Provide the [X, Y] coordinate of the cell's center where the given text is located.  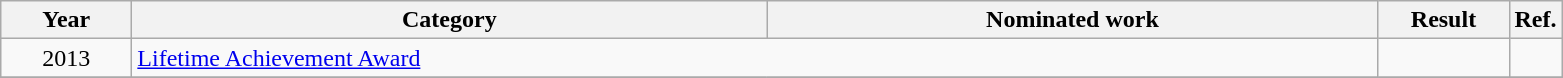
Lifetime Achievement Award [755, 58]
Year [66, 20]
Category [450, 20]
2013 [66, 58]
Ref. [1536, 20]
Nominated work [1072, 20]
Result [1444, 20]
